Return [x, y] of the center of cell containing provided text 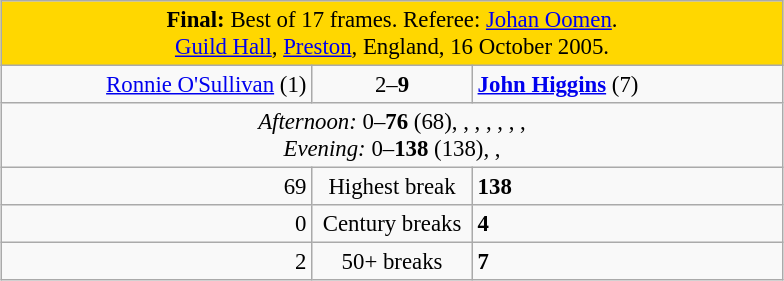
Final: Best of 17 frames. Referee: Johan Oomen.Guild Hall, Preston, England, 16 October 2005. [392, 34]
2 [156, 262]
50+ breaks [392, 262]
John Higgins (7) [628, 85]
4 [628, 224]
2–9 [392, 85]
7 [628, 262]
138 [628, 187]
0 [156, 224]
Century breaks [392, 224]
Highest break [392, 187]
Ronnie O'Sullivan (1) [156, 85]
69 [156, 187]
Afternoon: 0–76 (68), , , , , , , Evening: 0–138 (138), , [392, 136]
